Output the [x, y] coordinate of the center of the cell containing the given text.  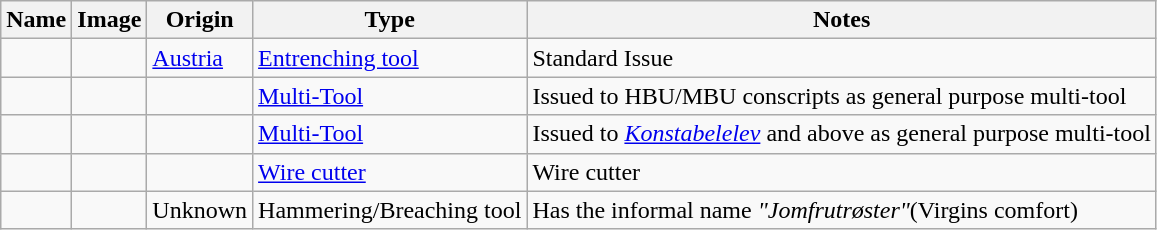
Standard Issue [842, 58]
Issued to Konstabelelev and above as general purpose multi-tool [842, 134]
Issued to HBU/MBU conscripts as general purpose multi-tool [842, 96]
Name [36, 20]
Origin [200, 20]
Unknown [200, 210]
Has the informal name "Jomfrutrøster"(Virgins comfort) [842, 210]
Notes [842, 20]
Image [110, 20]
Hammering/Breaching tool [390, 210]
Type [390, 20]
Austria [200, 58]
Entrenching tool [390, 58]
